Provide the (X, Y) coordinate of the cell's center where the given text is located.  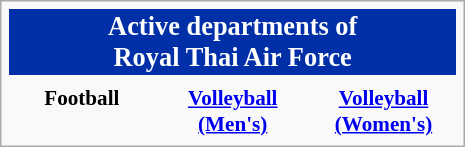
Volleyball (Women's) (384, 111)
Football (82, 111)
Active departments ofRoyal Thai Air Force (232, 42)
Volleyball (Men's) (233, 111)
